Provide the (x, y) coordinate of the cell's center where the given text is located.  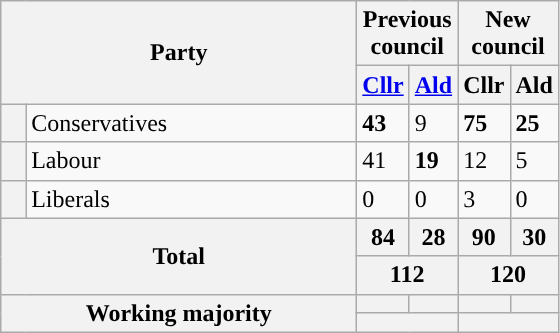
41 (383, 161)
Conservatives (192, 123)
120 (508, 275)
Liberals (192, 199)
84 (383, 237)
Party (179, 52)
Labour (192, 161)
Previous council (408, 34)
43 (383, 123)
75 (484, 123)
30 (534, 237)
25 (534, 123)
112 (408, 275)
28 (433, 237)
12 (484, 161)
New council (508, 34)
5 (534, 161)
90 (484, 237)
19 (433, 161)
3 (484, 199)
Total (179, 256)
9 (433, 123)
Working majority (179, 313)
